Return [x, y] of the center of cell containing provided text 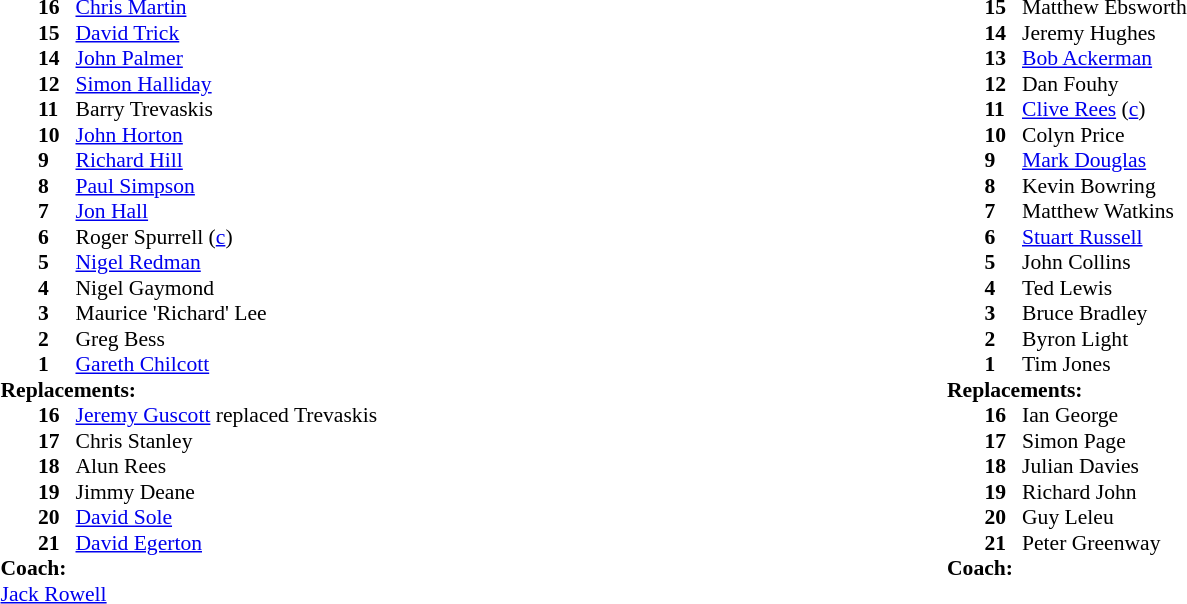
Paul Simpson [227, 186]
Matthew Watkins [1104, 211]
Guy Leleu [1104, 517]
John Palmer [227, 59]
Bruce Bradley [1104, 313]
Jeremy Guscott replaced Trevaskis [227, 415]
Barry Trevaskis [227, 109]
Jeremy Hughes [1104, 33]
Gareth Chilcott [227, 365]
John Collins [1104, 263]
Simon Page [1104, 441]
Ted Lewis [1104, 288]
Julian Davies [1104, 467]
Simon Halliday [227, 84]
Kevin Bowring [1104, 186]
Tim Jones [1104, 365]
Greg Bess [227, 339]
Richard John [1104, 492]
Nigel Redman [227, 263]
David Sole [227, 517]
Richard Hill [227, 161]
David Egerton [227, 543]
Nigel Gaymond [227, 288]
Clive Rees (c) [1104, 109]
David Trick [227, 33]
Byron Light [1104, 339]
Bob Ackerman [1104, 59]
Peter Greenway [1104, 543]
Colyn Price [1104, 135]
Mark Douglas [1104, 161]
Ian George [1104, 415]
Stuart Russell [1104, 237]
John Horton [227, 135]
Maurice 'Richard' Lee [227, 313]
Dan Fouhy [1104, 84]
Jimmy Deane [227, 492]
Chris Stanley [227, 441]
Jon Hall [227, 211]
Alun Rees [227, 467]
13 [1003, 59]
Roger Spurrell (c) [227, 237]
15 [57, 33]
